Determine the [x, y] coordinate at the center of the cell enclosing the given text.  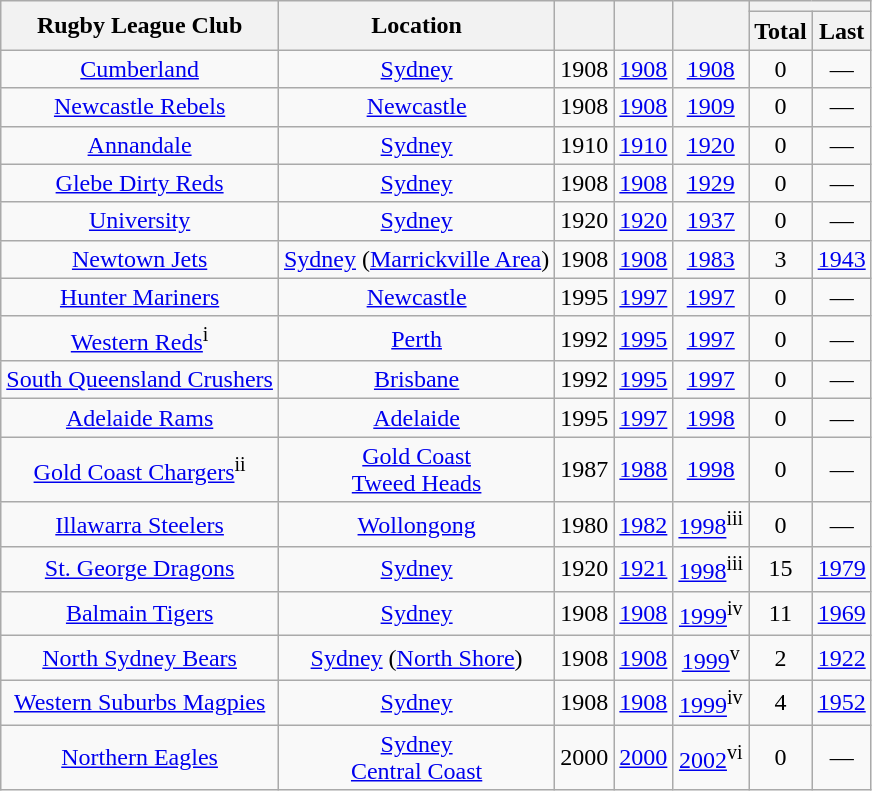
Annandale [140, 145]
Illawarra Steelers [140, 524]
Rugby League Club [140, 26]
1987 [584, 470]
Glebe Dirty Reds [140, 183]
3 [781, 259]
1929 [711, 183]
1982 [644, 524]
1983 [711, 259]
1921 [644, 570]
Gold Coast Tweed Heads [416, 470]
St. George Dragons [140, 570]
Wollongong [416, 524]
15 [781, 570]
Newcastle Rebels [140, 107]
Western Redsi [140, 338]
2002vi [711, 758]
Perth [416, 338]
1988 [644, 470]
1943 [842, 259]
Hunter Mariners [140, 297]
1969 [842, 614]
Last [842, 31]
1980 [584, 524]
Gold Coast Chargersii [140, 470]
South Queensland Crushers [140, 380]
Total [781, 31]
University [140, 221]
Sydney (North Shore) [416, 658]
4 [781, 702]
Cumberland [140, 69]
Brisbane [416, 380]
North Sydney Bears [140, 658]
1922 [842, 658]
Sydney Central Coast [416, 758]
1952 [842, 702]
Balmain Tigers [140, 614]
Sydney (Marrickville Area) [416, 259]
1999v [711, 658]
2 [781, 658]
1909 [711, 107]
Adelaide Rams [140, 418]
11 [781, 614]
Northern Eagles [140, 758]
Western Suburbs Magpies [140, 702]
Newtown Jets [140, 259]
Location [416, 26]
Adelaide [416, 418]
1979 [842, 570]
1937 [711, 221]
